Extract the [x, y] coordinate from the center of the cell holding the provided text.  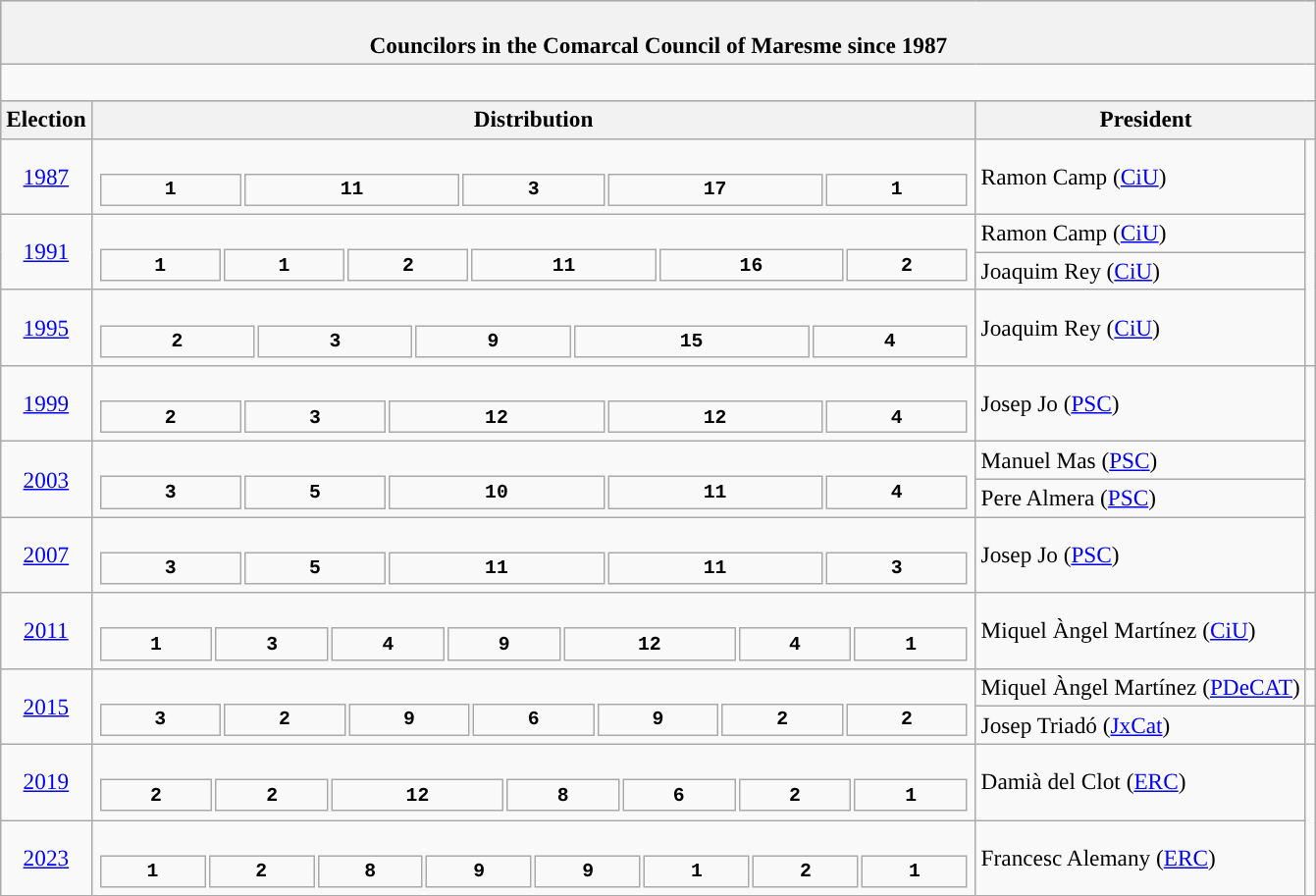
2 3 9 15 4 [534, 328]
1999 [46, 402]
Miquel Àngel Martínez (PDeCAT) [1140, 687]
15 [691, 340]
1995 [46, 328]
2 3 12 12 4 [534, 402]
16 [752, 265]
Councilors in the Comarcal Council of Maresme since 1987 [658, 31]
2015 [46, 707]
1 11 3 17 1 [534, 177]
2003 [46, 479]
1987 [46, 177]
3 5 11 11 3 [534, 553]
Manuel Mas (PSC) [1140, 459]
Damià del Clot (ERC) [1140, 781]
10 [497, 493]
Miquel Àngel Martínez (CiU) [1140, 630]
President [1146, 120]
3 2 9 6 9 2 2 [534, 707]
2011 [46, 630]
1 2 8 9 9 1 2 1 [534, 858]
1 1 2 11 16 2 [534, 251]
2019 [46, 781]
Distribution [534, 120]
Pere Almera (PSC) [1140, 499]
Election [46, 120]
Josep Triadó (JxCat) [1140, 724]
2023 [46, 858]
Francesc Alemany (ERC) [1140, 858]
1 3 4 9 12 4 1 [534, 630]
17 [715, 188]
2 2 12 8 6 2 1 [534, 781]
2007 [46, 553]
3 5 10 11 4 [534, 479]
1991 [46, 251]
